Identify which cell holds the provided text, then report its [x, y] central coordinate. 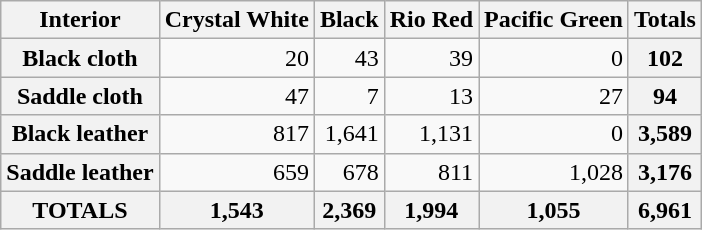
811 [431, 172]
Saddle cloth [80, 96]
Pacific Green [554, 20]
Interior [80, 20]
2,369 [349, 210]
1,028 [554, 172]
39 [431, 58]
1,131 [431, 134]
47 [236, 96]
678 [349, 172]
94 [664, 96]
817 [236, 134]
Totals [664, 20]
13 [431, 96]
3,176 [664, 172]
3,589 [664, 134]
1,641 [349, 134]
Black leather [80, 134]
1,055 [554, 210]
102 [664, 58]
Rio Red [431, 20]
659 [236, 172]
7 [349, 96]
20 [236, 58]
Crystal White [236, 20]
43 [349, 58]
27 [554, 96]
Saddle leather [80, 172]
Black cloth [80, 58]
TOTALS [80, 210]
Black [349, 20]
1,543 [236, 210]
6,961 [664, 210]
1,994 [431, 210]
